For the text-containing cell, return its midpoint in (X, Y) coordinate format. 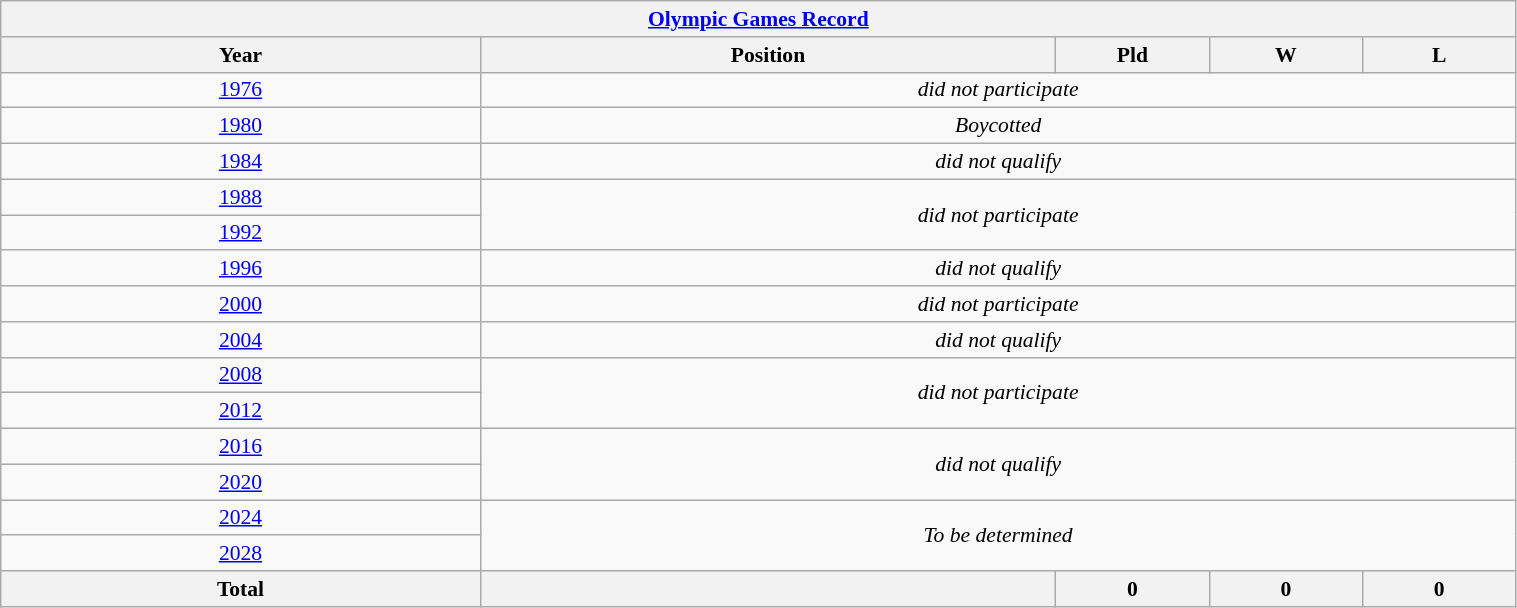
2004 (241, 340)
1996 (241, 269)
1984 (241, 162)
Olympic Games Record (758, 19)
2024 (241, 518)
2016 (241, 447)
2012 (241, 411)
Total (241, 589)
L (1440, 55)
1976 (241, 90)
1980 (241, 126)
Year (241, 55)
Boycotted (998, 126)
2020 (241, 482)
1992 (241, 233)
2000 (241, 304)
2028 (241, 554)
1988 (241, 197)
Position (768, 55)
Pld (1132, 55)
2008 (241, 375)
W (1286, 55)
To be determined (998, 536)
